Locate the cell with the specified text and output its (x, y) center coordinate. 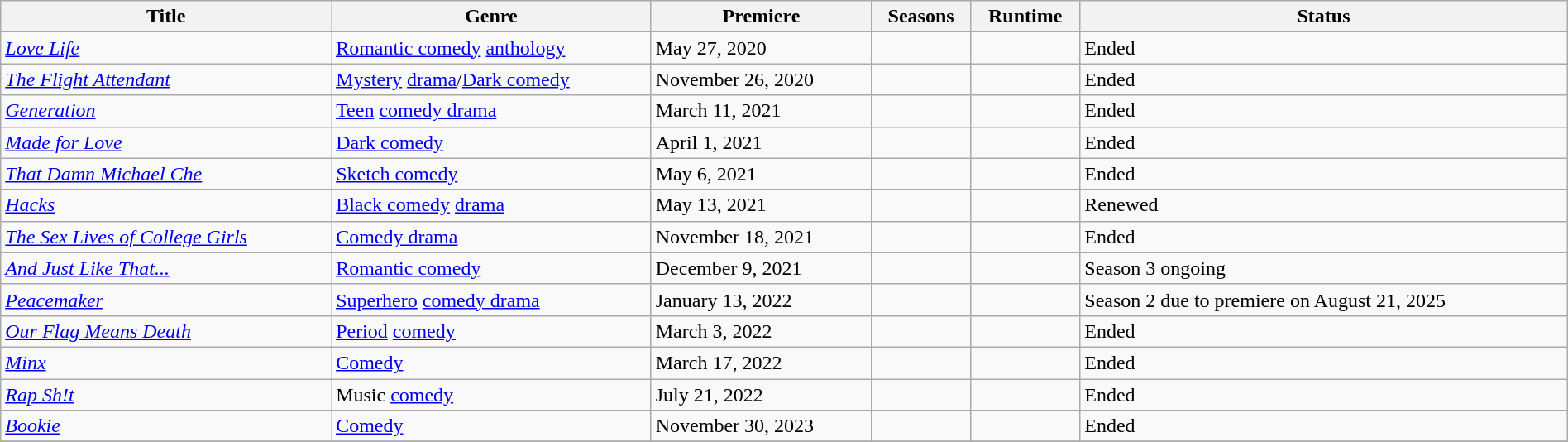
Romantic comedy anthology (491, 48)
Bookie (166, 426)
Renewed (1323, 205)
Rap Sh!t (166, 395)
Period comedy (491, 331)
Runtime (1025, 17)
Comedy drama (491, 237)
Season 2 due to premiere on August 21, 2025 (1323, 300)
Title (166, 17)
May 27, 2020 (761, 48)
Premiere (761, 17)
Season 3 ongoing (1323, 268)
Made for Love (166, 142)
Black comedy drama (491, 205)
Mystery drama/Dark comedy (491, 79)
April 1, 2021 (761, 142)
December 9, 2021 (761, 268)
January 13, 2022 (761, 300)
November 30, 2023 (761, 426)
May 6, 2021 (761, 174)
March 11, 2021 (761, 111)
November 18, 2021 (761, 237)
Music comedy (491, 395)
Minx (166, 363)
Superhero comedy drama (491, 300)
The Sex Lives of College Girls (166, 237)
Dark comedy (491, 142)
Peacemaker (166, 300)
Seasons (921, 17)
July 21, 2022 (761, 395)
Sketch comedy (491, 174)
November 26, 2020 (761, 79)
And Just Like That... (166, 268)
Love Life (166, 48)
Status (1323, 17)
Teen comedy drama (491, 111)
That Damn Michael Che (166, 174)
May 13, 2021 (761, 205)
Romantic comedy (491, 268)
Genre (491, 17)
Generation (166, 111)
March 3, 2022 (761, 331)
The Flight Attendant (166, 79)
Our Flag Means Death (166, 331)
Hacks (166, 205)
March 17, 2022 (761, 363)
